Return (x, y) of the center of cell containing provided text 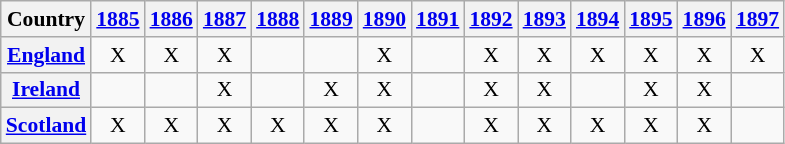
1887 (224, 19)
Scotland (46, 126)
England (46, 55)
1892 (490, 19)
1890 (384, 19)
1897 (758, 19)
1894 (598, 19)
Ireland (46, 90)
1895 (650, 19)
1893 (544, 19)
1889 (330, 19)
1896 (704, 19)
1886 (172, 19)
1891 (438, 19)
1888 (278, 19)
Country (46, 19)
1885 (118, 19)
